Return the [X, Y] coordinate for the center point of the cell that contains the specified text.  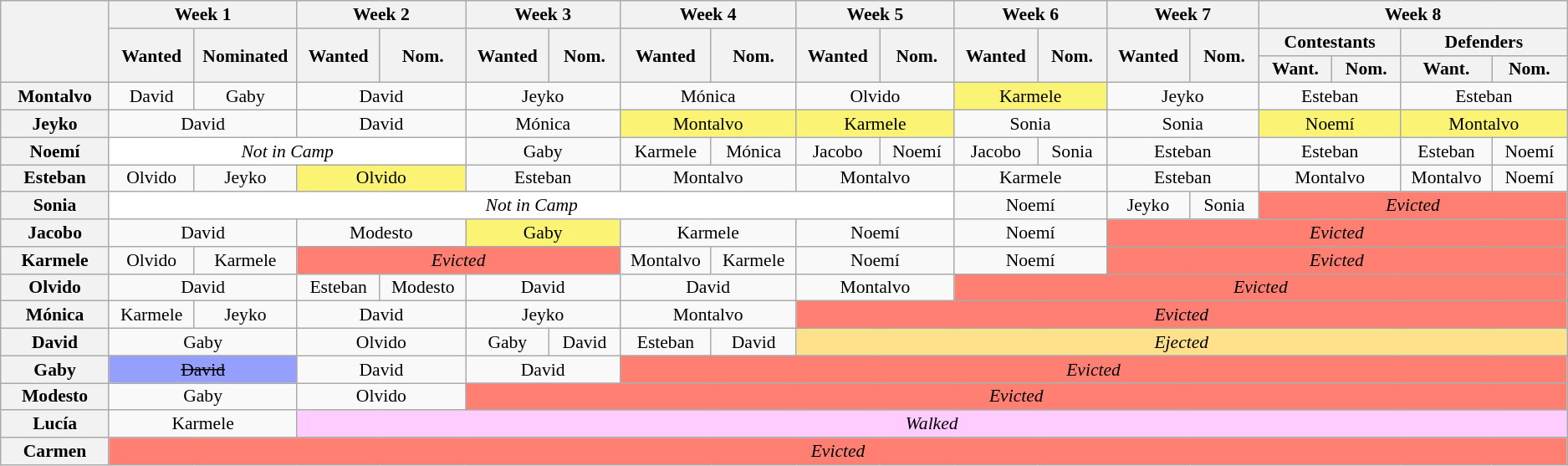
Week 1 [202, 15]
Defenders [1484, 42]
Contestants [1330, 42]
Week 4 [707, 15]
Carmen [55, 452]
Week 7 [1182, 15]
Walked [932, 425]
Nominated [246, 55]
Week 3 [543, 15]
Week 5 [875, 15]
Week 6 [1030, 15]
Ejected [1182, 343]
Week 8 [1412, 15]
Week 2 [381, 15]
Lucía [55, 425]
